Return the [x, y] coordinate for the center point of the cell that contains the specified text.  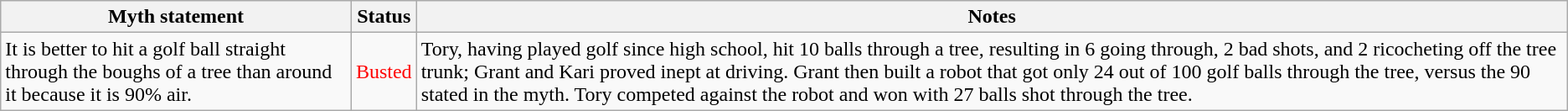
Myth statement [176, 17]
It is better to hit a golf ball straight through the boughs of a tree than around it because it is 90% air. [176, 71]
Busted [384, 71]
Notes [992, 17]
Status [384, 17]
